Detect which cell encompasses the target text, then output its (X, Y) center coordinate. 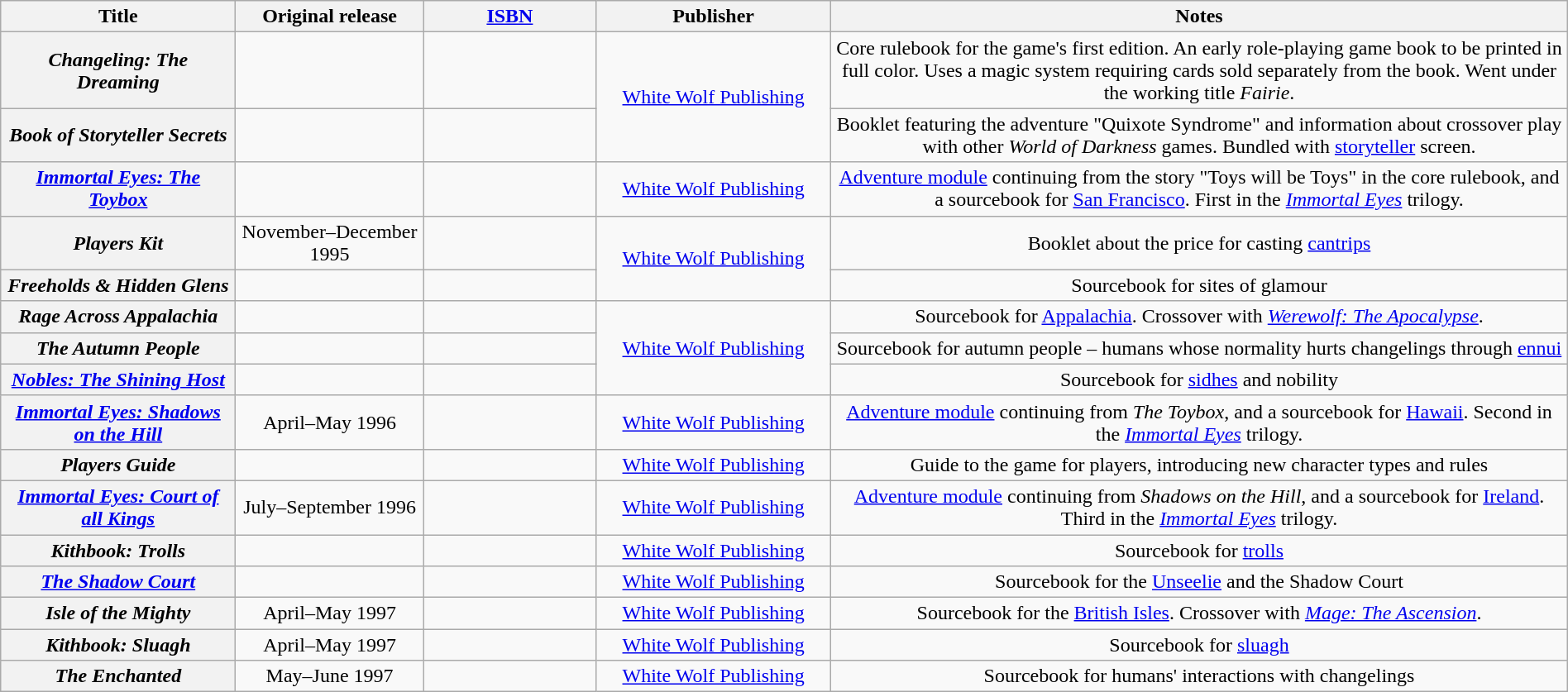
November–December 1995 (329, 243)
Sourcebook for autumn people – humans whose normality hurts changelings through ennui (1199, 348)
May–June 1997 (329, 676)
Immortal Eyes: The Toybox (118, 189)
Players Kit (118, 243)
Adventure module continuing from Shadows on the Hill, and a sourcebook for Ireland. Third in the Immortal Eyes trilogy. (1199, 508)
The Enchanted (118, 676)
April–May 1996 (329, 422)
Immortal Eyes: Court of all Kings (118, 508)
Isle of the Mighty (118, 613)
July–September 1996 (329, 508)
Guide to the game for players, introducing new character types and rules (1199, 465)
Sourcebook for sidhes and nobility (1199, 379)
Sourcebook for Appalachia. Crossover with Werewolf: The Apocalypse. (1199, 317)
Immortal Eyes: Shadows on the Hill (118, 422)
Title (118, 17)
Changeling: The Dreaming (118, 70)
Nobles: The Shining Host (118, 379)
Notes (1199, 17)
Original release (329, 17)
ISBN (509, 17)
Sourcebook for the Unseelie and the Shadow Court (1199, 582)
Sourcebook for humans' interactions with changelings (1199, 676)
Book of Storyteller Secrets (118, 136)
Freeholds & Hidden Glens (118, 285)
Kithbook: Trolls (118, 550)
Sourcebook for sluagh (1199, 645)
Sourcebook for the British Isles. Crossover with Mage: The Ascension. (1199, 613)
The Autumn People (118, 348)
Players Guide (118, 465)
The Shadow Court (118, 582)
Booklet about the price for casting cantrips (1199, 243)
Rage Across Appalachia (118, 317)
Kithbook: Sluagh (118, 645)
Sourcebook for sites of glamour (1199, 285)
Sourcebook for trolls (1199, 550)
Publisher (714, 17)
Adventure module continuing from The Toybox, and a sourcebook for Hawaii. Second in the Immortal Eyes trilogy. (1199, 422)
